Scan for the cell matching the given text and deliver its (x, y) coordinate at center. 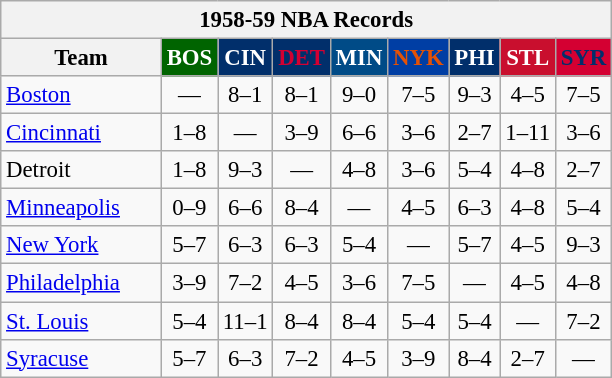
New York (82, 245)
9–0 (358, 95)
Minneapolis (82, 208)
St. Louis (82, 321)
Philadelphia (82, 283)
1958-59 NBA Records (306, 20)
BOS (189, 58)
PHI (474, 58)
STL (528, 58)
Cincinnati (82, 133)
Detroit (82, 170)
Team (82, 58)
MIN (358, 58)
Boston (82, 95)
1–11 (528, 133)
DET (302, 58)
Syracuse (82, 358)
11–1 (246, 321)
NYK (418, 58)
SYR (583, 58)
0–9 (189, 208)
CIN (246, 58)
